Locate the cell with the specified text and output its [x, y] center coordinate. 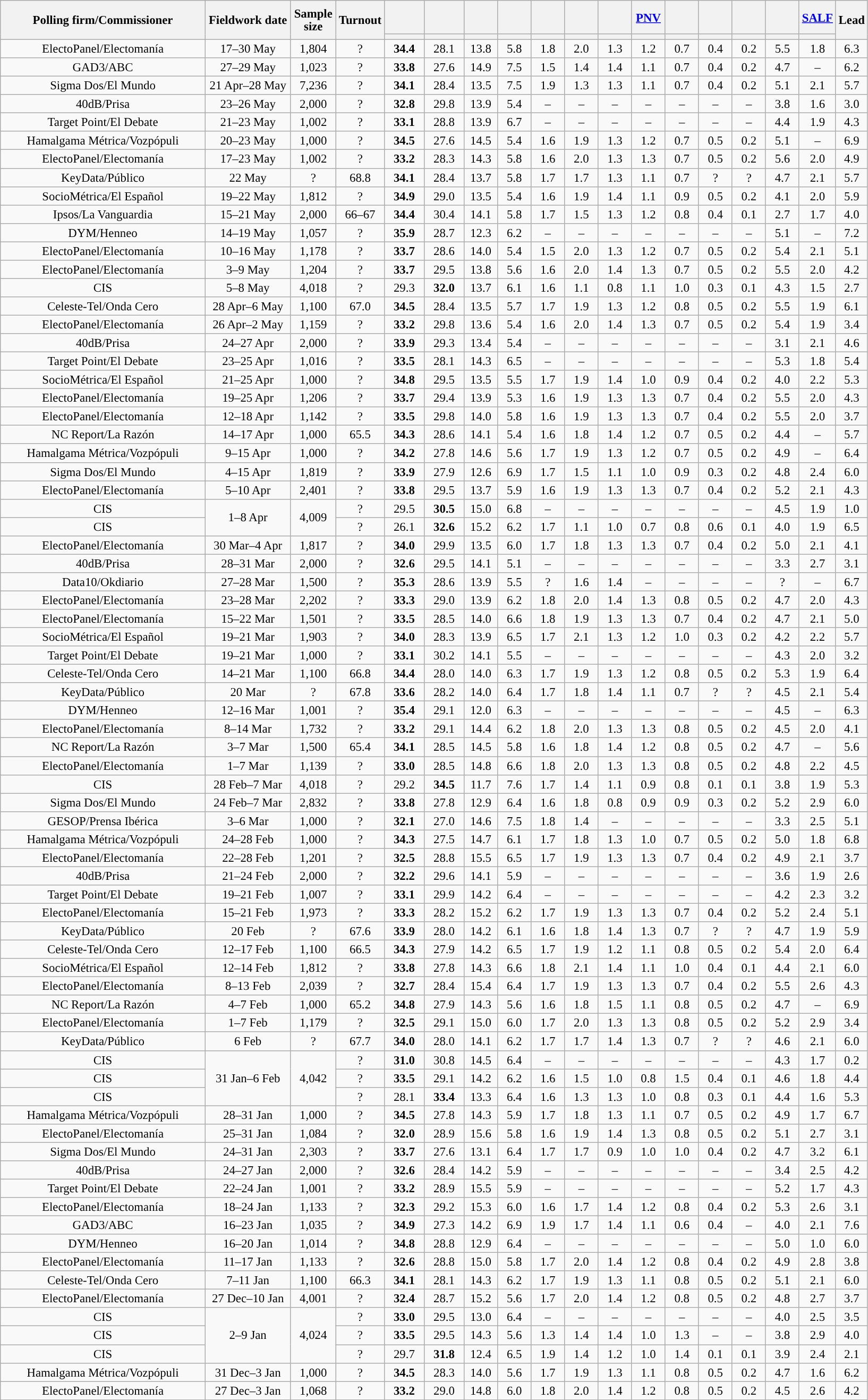
30.4 [444, 215]
15.6 [481, 1134]
66.5 [360, 950]
1,903 [313, 638]
12.6 [481, 472]
20 Feb [248, 931]
7,236 [313, 86]
65.4 [360, 747]
9–15 Apr [248, 454]
27.3 [444, 1225]
1,023 [313, 67]
5–8 May [248, 288]
35.3 [404, 582]
1,057 [313, 233]
66–67 [360, 215]
67.6 [360, 931]
1,139 [313, 766]
4,009 [313, 517]
32.3 [404, 1207]
3.9 [782, 1354]
15.4 [481, 986]
1,501 [313, 618]
16–23 Jan [248, 1225]
14–17 Apr [248, 435]
14–21 Mar [248, 674]
6 Feb [248, 1041]
10–16 May [248, 251]
12–18 Apr [248, 417]
1,014 [313, 1243]
4–7 Feb [248, 1004]
24 Feb–7 Mar [248, 802]
PNV [648, 17]
27–28 Mar [248, 582]
GESOP/Prensa Ibérica [103, 820]
65.5 [360, 435]
1,973 [313, 913]
15.3 [481, 1207]
33.6 [404, 692]
23–28 Mar [248, 600]
21–23 May [248, 122]
1,159 [313, 324]
34.2 [404, 454]
1,804 [313, 49]
SALF [817, 17]
4,024 [313, 1336]
1,817 [313, 545]
67.8 [360, 692]
24–27 Jan [248, 1170]
13.0 [481, 1318]
27 Dec–3 Jan [248, 1391]
26.1 [404, 527]
28 Apr–6 May [248, 306]
30 Mar–4 Apr [248, 545]
11.7 [481, 784]
3–7 Mar [248, 747]
12.3 [481, 233]
3.6 [782, 876]
14.9 [481, 67]
30.2 [444, 656]
21 Apr–28 May [248, 86]
3.5 [852, 1318]
22–24 Jan [248, 1188]
24–28 Feb [248, 839]
32.2 [404, 876]
18–24 Jan [248, 1207]
25–31 Jan [248, 1134]
65.2 [360, 1004]
24–27 Apr [248, 343]
Sample size [313, 20]
15–21 Feb [248, 913]
19–25 Apr [248, 398]
12–16 Mar [248, 711]
22 May [248, 177]
32.8 [404, 104]
35.4 [404, 711]
11–17 Jan [248, 1262]
30.8 [444, 1059]
7.2 [852, 233]
28–31 Jan [248, 1115]
2–9 Jan [248, 1336]
2,039 [313, 986]
13.4 [481, 343]
1,201 [313, 858]
66.3 [360, 1280]
4–15 Apr [248, 472]
14–19 May [248, 233]
1,819 [313, 472]
1,142 [313, 417]
14.7 [481, 839]
16–20 Jan [248, 1243]
31 Jan–6 Feb [248, 1078]
5–10 Apr [248, 490]
1–8 Apr [248, 517]
1,179 [313, 1023]
8–14 Mar [248, 729]
19–21 Feb [248, 895]
Polling firm/Commissioner [103, 20]
33.4 [444, 1097]
2,401 [313, 490]
3–9 May [248, 270]
13.3 [481, 1097]
4,001 [313, 1299]
1,084 [313, 1134]
1,035 [313, 1225]
29.6 [444, 876]
15–21 May [248, 215]
3.0 [852, 104]
26 Apr–2 May [248, 324]
1,007 [313, 895]
31.0 [404, 1059]
17–23 May [248, 159]
67.7 [360, 1041]
27–29 May [248, 67]
31 Dec–3 Jan [248, 1372]
Lead [852, 20]
29.7 [404, 1354]
31.8 [444, 1354]
21–25 Apr [248, 379]
68.8 [360, 177]
21–24 Feb [248, 876]
2,303 [313, 1152]
2,202 [313, 600]
28 Feb–7 Mar [248, 784]
27.0 [444, 820]
2.8 [817, 1262]
Ipsos/La Vanguardia [103, 215]
3–6 Mar [248, 820]
27.5 [444, 839]
13.1 [481, 1152]
20–23 May [248, 141]
1,178 [313, 251]
12.0 [481, 711]
20 Mar [248, 692]
32.1 [404, 820]
Fieldwork date [248, 20]
14.4 [481, 729]
67.0 [360, 306]
2.3 [817, 895]
29.4 [444, 398]
13.6 [481, 324]
1,732 [313, 729]
8–13 Feb [248, 986]
1–7 Feb [248, 1023]
15–22 Mar [248, 618]
Turnout [360, 20]
28–31 Mar [248, 563]
19–22 May [248, 196]
23–26 May [248, 104]
12–14 Feb [248, 968]
7–11 Jan [248, 1280]
27 Dec–10 Jan [248, 1299]
1,068 [313, 1391]
24–31 Jan [248, 1152]
23–25 Apr [248, 361]
17–30 May [248, 49]
32.4 [404, 1299]
12–17 Feb [248, 950]
66.8 [360, 674]
1,204 [313, 270]
Data10/Okdiario [103, 582]
12.4 [481, 1354]
32.7 [404, 986]
1–7 Mar [248, 766]
2,832 [313, 802]
1,016 [313, 361]
4,042 [313, 1078]
30.5 [444, 508]
35.9 [404, 233]
22–28 Feb [248, 858]
1,206 [313, 398]
